Return the (x, y) coordinate for the center point of the cell that contains the specified text.  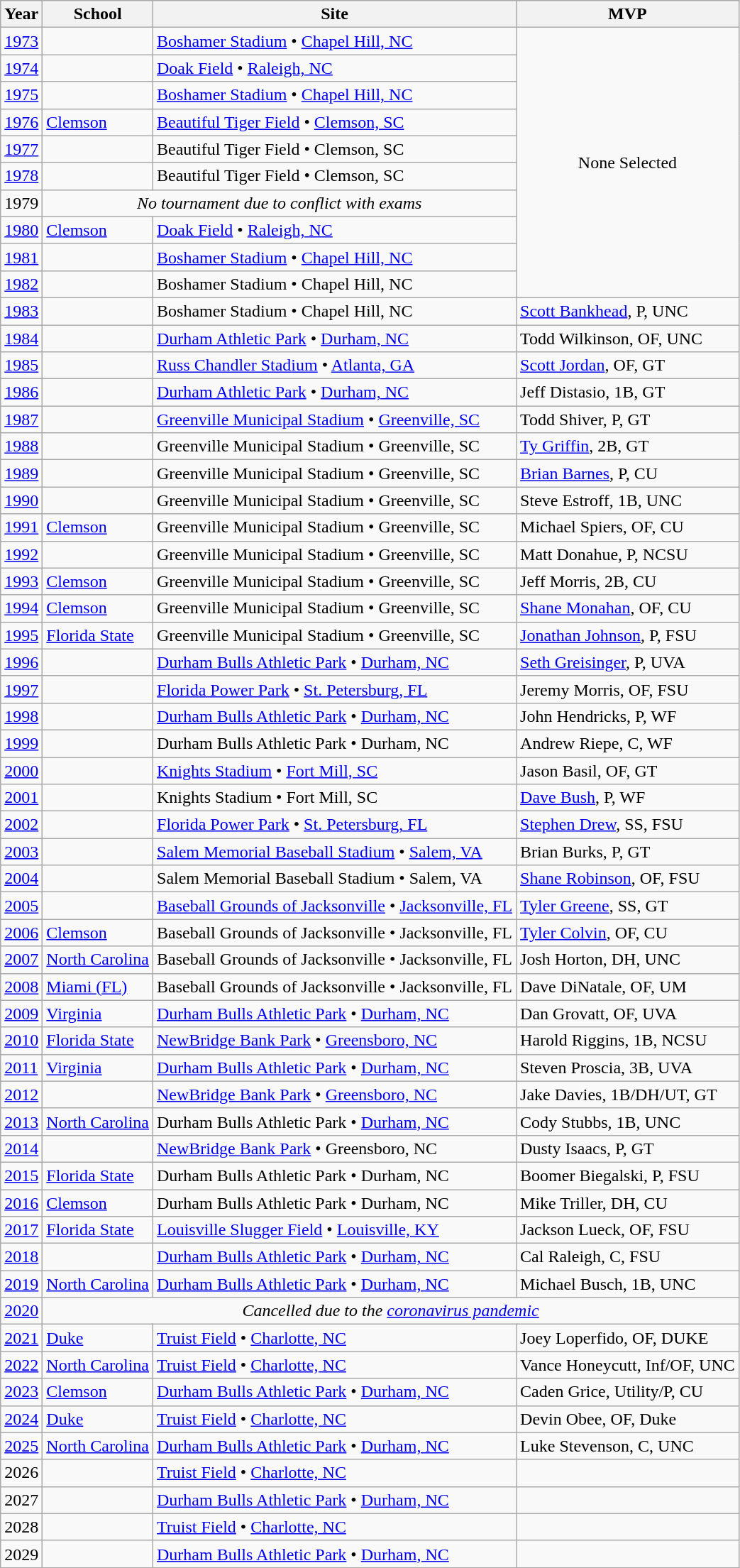
Michael Busch, 1B, UNC (628, 1284)
Dave Bush, P, WF (628, 798)
2009 (21, 1014)
2017 (21, 1230)
2014 (21, 1148)
Vance Honeycutt, Inf/OF, UNC (628, 1365)
1998 (21, 716)
1995 (21, 635)
Luke Stevenson, C, UNC (628, 1446)
Jeremy Morris, OF, FSU (628, 689)
1997 (21, 689)
Seth Greisinger, P, UVA (628, 662)
Stephen Drew, SS, FSU (628, 825)
1979 (21, 203)
1990 (21, 500)
2027 (21, 1500)
Devin Obee, OF, Duke (628, 1419)
2026 (21, 1473)
Michael Spiers, OF, CU (628, 527)
1977 (21, 149)
2028 (21, 1527)
Scott Bankhead, P, UNC (628, 311)
2000 (21, 770)
2012 (21, 1095)
1974 (21, 68)
Jeff Morris, 2B, CU (628, 581)
2005 (21, 906)
Tyler Greene, SS, GT (628, 906)
1983 (21, 311)
2001 (21, 798)
Steve Estroff, 1B, UNC (628, 500)
Jeff Distasio, 1B, GT (628, 393)
1994 (21, 608)
Louisville Slugger Field • Louisville, KY (335, 1230)
Miami (FL) (98, 987)
2011 (21, 1068)
Dan Grovatt, OF, UVA (628, 1014)
Dave DiNatale, OF, UM (628, 987)
1986 (21, 393)
2013 (21, 1122)
Scott Jordan, OF, GT (628, 366)
2015 (21, 1175)
1973 (21, 41)
No tournament due to conflict with exams (280, 203)
Jake Davies, 1B/DH/UT, GT (628, 1095)
2002 (21, 825)
None Selected (628, 163)
2007 (21, 960)
2003 (21, 852)
1992 (21, 554)
Matt Donahue, P, NCSU (628, 554)
Brian Burks, P, GT (628, 852)
Jonathan Johnson, P, FSU (628, 635)
Jackson Lueck, OF, FSU (628, 1230)
1996 (21, 662)
Shane Monahan, OF, CU (628, 608)
Steven Proscia, 3B, UVA (628, 1068)
Joey Loperfido, OF, DUKE (628, 1338)
1978 (21, 176)
1976 (21, 122)
1999 (21, 743)
Josh Horton, DH, UNC (628, 960)
2010 (21, 1041)
1981 (21, 257)
1982 (21, 284)
2022 (21, 1365)
Brian Barnes, P, CU (628, 473)
Cody Stubbs, 1B, UNC (628, 1122)
1989 (21, 473)
Site (335, 14)
Harold Riggins, 1B, NCSU (628, 1041)
1985 (21, 366)
Todd Shiver, P, GT (628, 420)
Cancelled due to the coronavirus pandemic (391, 1311)
2029 (21, 1554)
Ty Griffin, 2B, GT (628, 446)
MVP (628, 14)
2008 (21, 987)
Cal Raleigh, C, FSU (628, 1257)
Todd Wilkinson, OF, UNC (628, 339)
1980 (21, 230)
John Hendricks, P, WF (628, 716)
Mike Triller, DH, CU (628, 1203)
Dusty Isaacs, P, GT (628, 1148)
2025 (21, 1446)
2018 (21, 1257)
2016 (21, 1203)
Shane Robinson, OF, FSU (628, 879)
2006 (21, 933)
1987 (21, 420)
Tyler Colvin, OF, CU (628, 933)
1991 (21, 527)
Caden Grice, Utility/P, CU (628, 1392)
Russ Chandler Stadium • Atlanta, GA (335, 366)
1975 (21, 95)
1988 (21, 446)
School (98, 14)
1984 (21, 339)
2024 (21, 1419)
2004 (21, 879)
2020 (21, 1311)
1993 (21, 581)
Jason Basil, OF, GT (628, 770)
Boomer Biegalski, P, FSU (628, 1175)
Andrew Riepe, C, WF (628, 743)
2023 (21, 1392)
2019 (21, 1284)
2021 (21, 1338)
Year (21, 14)
